Scan for the cell matching the given text and deliver its (X, Y) coordinate at center. 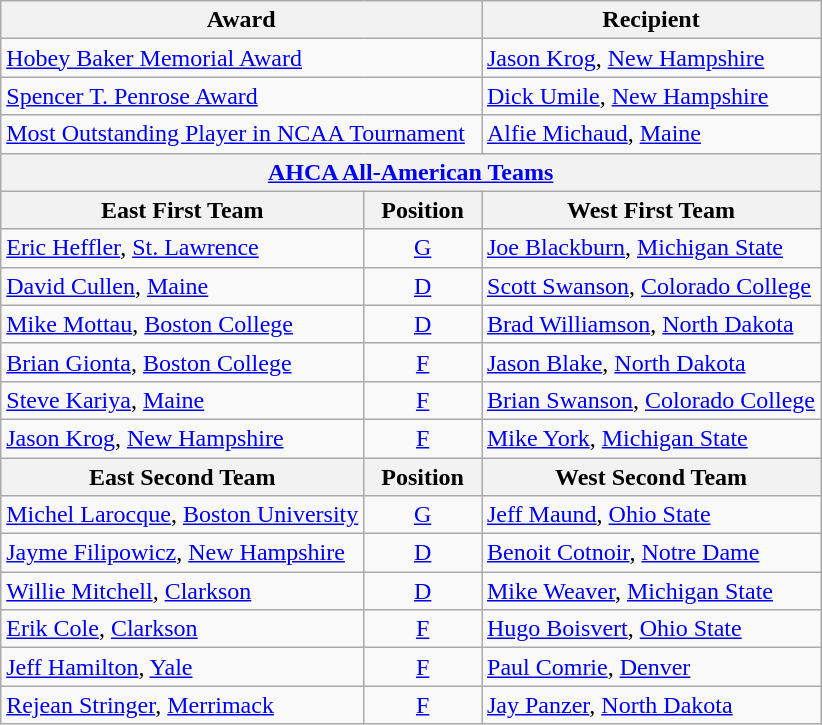
Spencer T. Penrose Award (242, 96)
West First Team (652, 210)
Jay Panzer, North Dakota (652, 705)
David Cullen, Maine (182, 286)
Dick Umile, New Hampshire (652, 96)
Rejean Stringer, Merrimack (182, 705)
Benoit Cotnoir, Notre Dame (652, 553)
Scott Swanson, Colorado College (652, 286)
AHCA All-American Teams (411, 172)
Mike Weaver, Michigan State (652, 591)
Award (242, 20)
Hobey Baker Memorial Award (242, 58)
Alfie Michaud, Maine (652, 134)
Jason Blake, North Dakota (652, 362)
Hugo Boisvert, Ohio State (652, 629)
Most Outstanding Player in NCAA Tournament (242, 134)
Jeff Hamilton, Yale (182, 667)
Joe Blackburn, Michigan State (652, 248)
Jeff Maund, Ohio State (652, 515)
East First Team (182, 210)
Recipient (652, 20)
Steve Kariya, Maine (182, 400)
Brian Gionta, Boston College (182, 362)
Eric Heffler, St. Lawrence (182, 248)
Paul Comrie, Denver (652, 667)
East Second Team (182, 477)
Erik Cole, Clarkson (182, 629)
Jayme Filipowicz, New Hampshire (182, 553)
Michel Larocque, Boston University (182, 515)
Mike Mottau, Boston College (182, 324)
Mike York, Michigan State (652, 438)
Brad Williamson, North Dakota (652, 324)
Brian Swanson, Colorado College (652, 400)
West Second Team (652, 477)
Willie Mitchell, Clarkson (182, 591)
